Return (X, Y) of the center of cell containing provided text 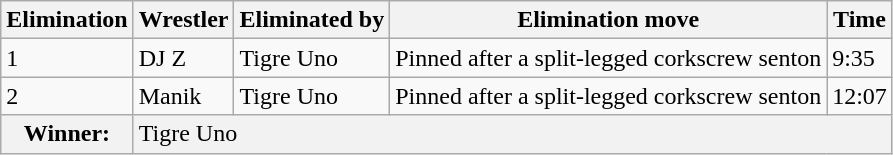
Eliminated by (312, 20)
Wrestler (184, 20)
Elimination move (608, 20)
2 (67, 96)
Time (860, 20)
9:35 (860, 58)
DJ Z (184, 58)
12:07 (860, 96)
Elimination (67, 20)
Winner: (67, 134)
Manik (184, 96)
1 (67, 58)
